Provide the (x, y) coordinate of the cell's center where the given text is located.  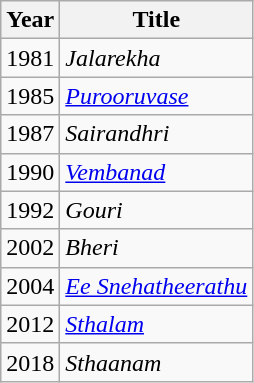
Jalarekha (156, 58)
Year (30, 20)
2018 (30, 362)
1990 (30, 172)
Sthalam (156, 324)
2012 (30, 324)
1987 (30, 134)
Ee Snehatheerathu (156, 286)
Gouri (156, 210)
2004 (30, 286)
Title (156, 20)
1992 (30, 210)
Vembanad (156, 172)
2002 (30, 248)
Bheri (156, 248)
1981 (30, 58)
Sairandhri (156, 134)
Sthaanam (156, 362)
Purooruvase (156, 96)
1985 (30, 96)
